Extract the [x, y] coordinate from the center of the cell holding the provided text.  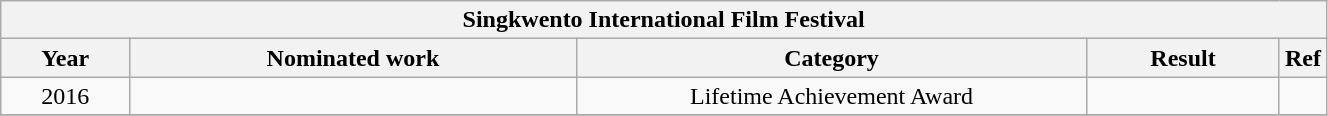
Category [831, 58]
Ref [1302, 58]
Lifetime Achievement Award [831, 96]
Nominated work [354, 58]
2016 [66, 96]
Singkwento International Film Festival [664, 20]
Year [66, 58]
Result [1184, 58]
